From the cell containing the given text, extract its center point as [X, Y] coordinate. 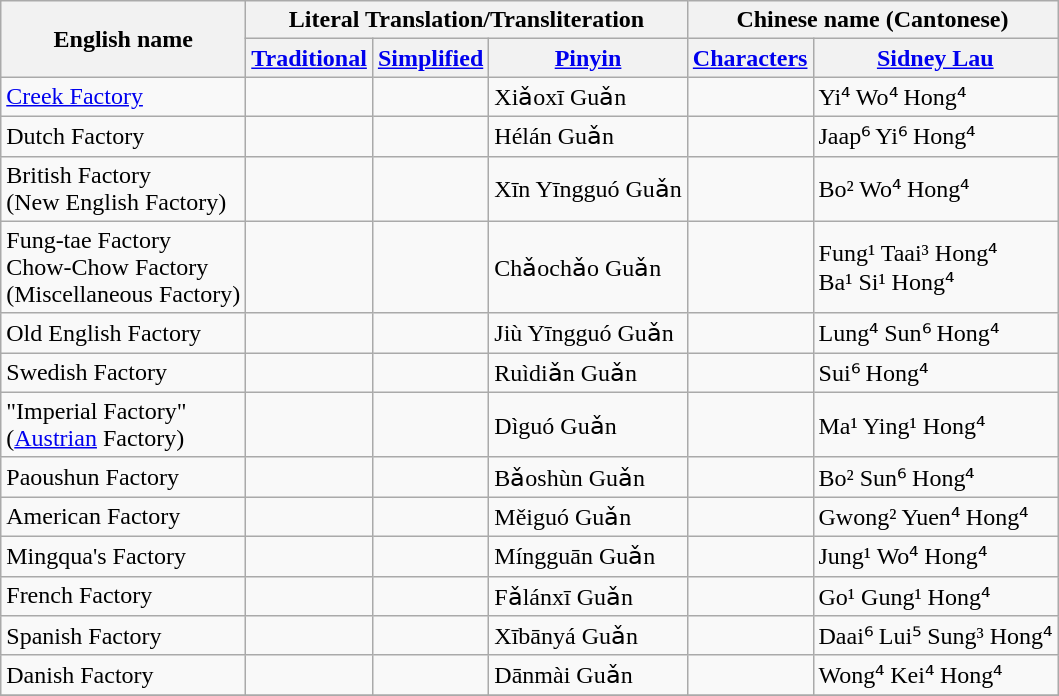
Jung¹ Wo⁴ Hong⁴ [936, 556]
Mingqua's Factory [124, 556]
Swedish Factory [124, 373]
Fǎlánxī Guǎn [588, 596]
Yi⁴ Wo⁴ Hong⁴ [936, 97]
Pinyin [588, 58]
Lung⁴ Sun⁶ Hong⁴ [936, 333]
Bo² Wo⁴ Hong⁴ [936, 188]
Sui⁶ Hong⁴ [936, 373]
Bǎoshùn Guǎn [588, 477]
Míngguān Guǎn [588, 556]
"Imperial Factory"(Austrian Factory) [124, 424]
Ma¹ Ying¹ Hong⁴ [936, 424]
Sidney Lau [936, 58]
Chǎochǎo Guǎn [588, 267]
Traditional [310, 58]
Jiù Yīngguó Guǎn [588, 333]
Simplified [430, 58]
French Factory [124, 596]
Xīn Yīngguó Guǎn [588, 188]
American Factory [124, 517]
Go¹ Gung¹ Hong⁴ [936, 596]
Bo² Sun⁶ Hong⁴ [936, 477]
Danish Factory [124, 675]
Jaap⁶ Yi⁶ Hong⁴ [936, 136]
Creek Factory [124, 97]
Hélán Guǎn [588, 136]
Spanish Factory [124, 636]
Daai⁶ Lui⁵ Sung³ Hong⁴ [936, 636]
British Factory(New English Factory) [124, 188]
Wong⁴ Kei⁴ Hong⁴ [936, 675]
Fung-tae FactoryChow-Chow Factory(Miscellaneous Factory) [124, 267]
Dìguó Guǎn [588, 424]
Old English Factory [124, 333]
Ruìdiǎn Guǎn [588, 373]
Xībānyá Guǎn [588, 636]
Měiguó Guǎn [588, 517]
Dānmài Guǎn [588, 675]
Literal Translation/Transliteration [467, 20]
Dutch Factory [124, 136]
English name [124, 39]
Chinese name (Cantonese) [872, 20]
Characters [750, 58]
Fung¹ Taai³ Hong⁴Ba¹ Si¹ Hong⁴ [936, 267]
Xiǎoxī Guǎn [588, 97]
Paoushun Factory [124, 477]
Gwong² Yuen⁴ Hong⁴ [936, 517]
